Detect which cell encompasses the target text, then output its (x, y) center coordinate. 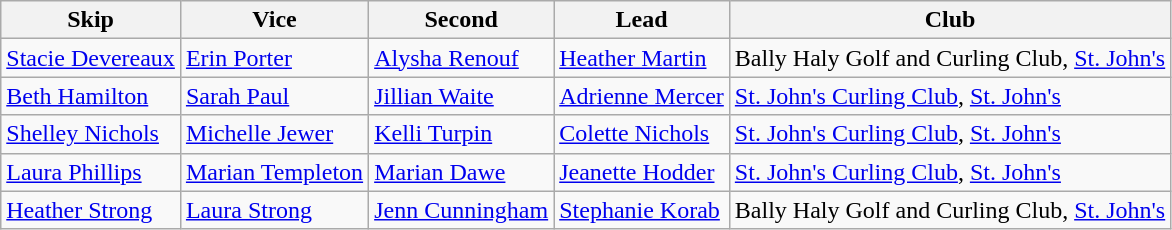
Skip (91, 20)
Kelli Turpin (462, 134)
Beth Hamilton (91, 96)
Stephanie Korab (642, 210)
Jillian Waite (462, 96)
Marian Dawe (462, 172)
Adrienne Mercer (642, 96)
Laura Strong (274, 210)
Club (950, 20)
Vice (274, 20)
Shelley Nichols (91, 134)
Second (462, 20)
Laura Phillips (91, 172)
Marian Templeton (274, 172)
Heather Strong (91, 210)
Alysha Renouf (462, 58)
Jeanette Hodder (642, 172)
Stacie Devereaux (91, 58)
Colette Nichols (642, 134)
Lead (642, 20)
Erin Porter (274, 58)
Michelle Jewer (274, 134)
Sarah Paul (274, 96)
Heather Martin (642, 58)
Jenn Cunningham (462, 210)
